Extract the [X, Y] coordinate from the center of the cell holding the provided text.  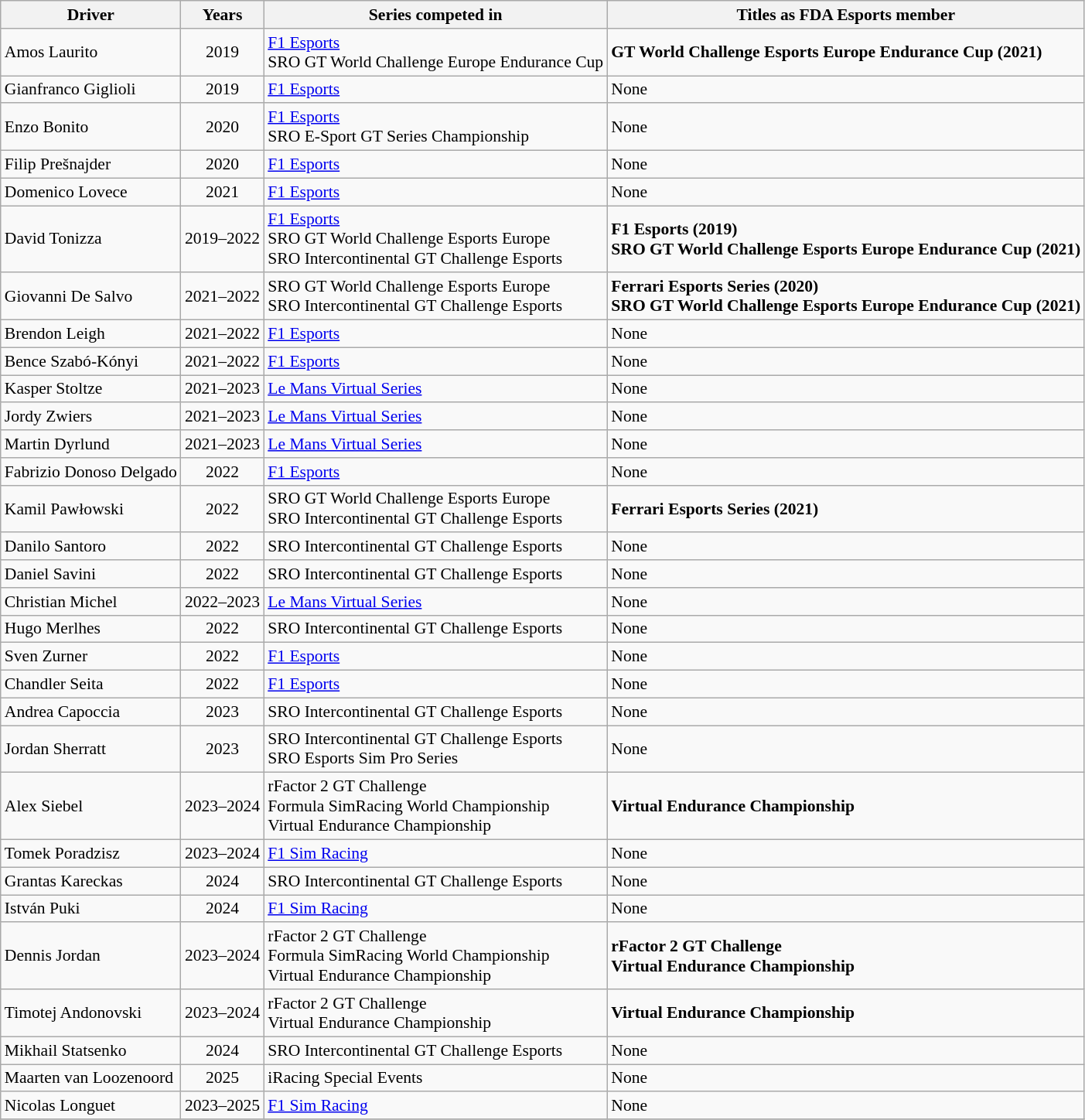
F1 Esports (2019)SRO GT World Challenge Esports Europe Endurance Cup (2021) [846, 240]
Brendon Leigh [91, 334]
Series competed in [435, 15]
SRO Intercontinental GT Challenge EsportsSRO Esports Sim Pro Series [435, 749]
István Puki [91, 909]
Giovanni De Salvo [91, 297]
Ferrari Esports Series (2021) [846, 509]
Filip Prešnajder [91, 165]
iRacing Special Events [435, 1078]
F1 EsportsSRO E-Sport GT Series Championship [435, 127]
Alex Siebel [91, 806]
Fabrizio Donoso Delgado [91, 472]
David Tonizza [91, 240]
F1 EsportsSRO GT World Challenge Esports EuropeSRO Intercontinental GT Challenge Esports [435, 240]
Gianfranco Giglioli [91, 90]
Amos Laurito [91, 53]
Titles as FDA Esports member [846, 15]
Nicolas Longuet [91, 1106]
Dennis Jordan [91, 956]
Bence Szabó-Kónyi [91, 361]
2021 [223, 192]
Domenico Lovece [91, 192]
Timotej Andonovski [91, 1013]
Martin Dyrlund [91, 444]
Jordy Zwiers [91, 417]
Kasper Stoltze [91, 389]
Andrea Capoccia [91, 712]
Tomek Poradzisz [91, 854]
Years [223, 15]
Grantas Kareckas [91, 881]
Driver [91, 15]
2022–2023 [223, 602]
Kamil Pawłowski [91, 509]
F1 EsportsSRO GT World Challenge Europe Endurance Cup [435, 53]
Maarten van Loozenoord [91, 1078]
Christian Michel [91, 602]
Mikhail Statsenko [91, 1050]
GT World Challenge Esports Europe Endurance Cup (2021) [846, 53]
2025 [223, 1078]
Ferrari Esports Series (2020)SRO GT World Challenge Esports Europe Endurance Cup (2021) [846, 297]
Daniel Savini [91, 574]
Danilo Santoro [91, 547]
Hugo Merlhes [91, 629]
Enzo Bonito [91, 127]
Chandler Seita [91, 685]
Sven Zurner [91, 657]
2023–2025 [223, 1106]
Jordan Sherratt [91, 749]
2019–2022 [223, 240]
